Return (X, Y) of the center of cell containing provided text 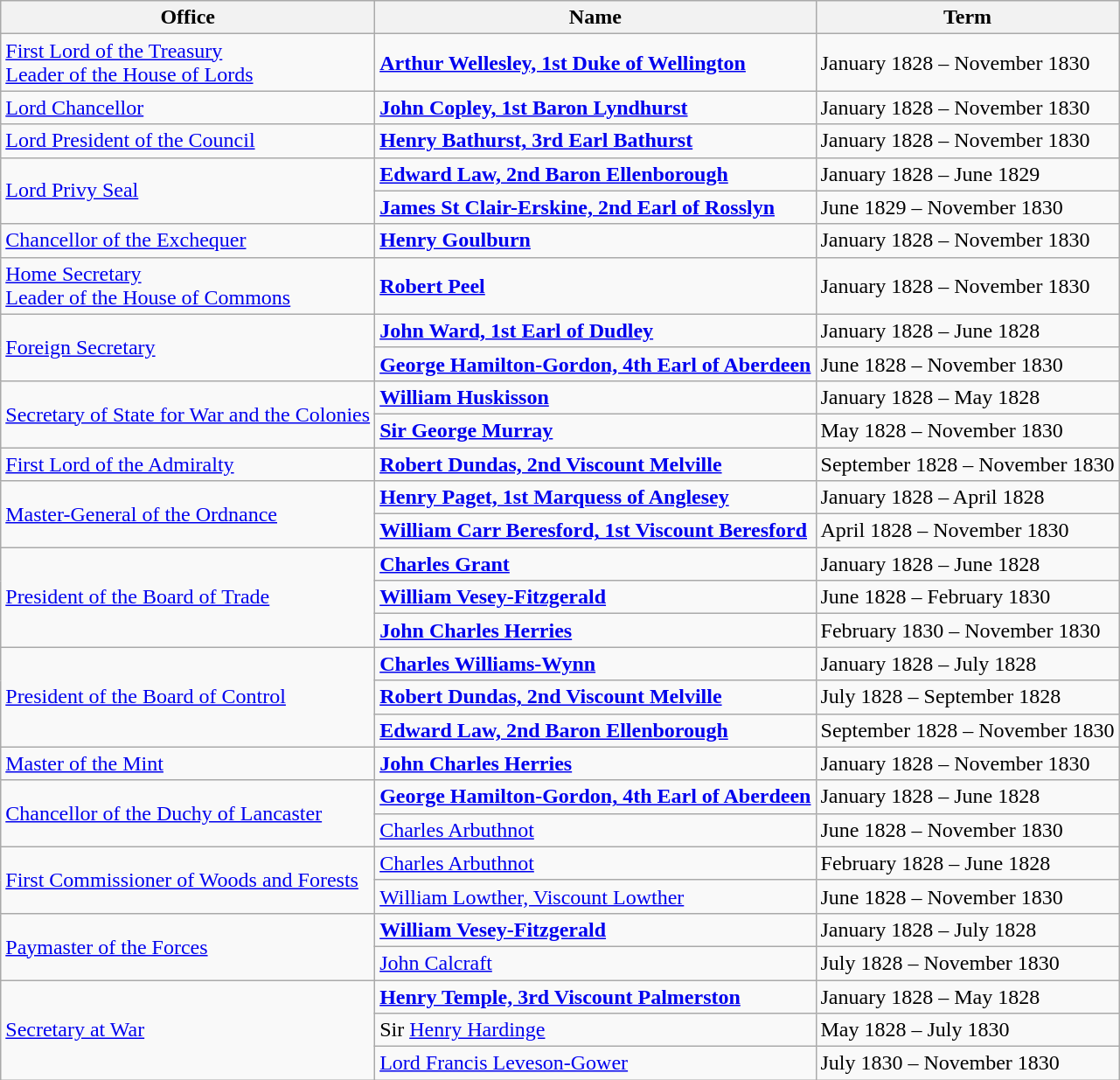
Term (967, 17)
Charles Williams-Wynn (595, 664)
July 1828 – November 1830 (967, 963)
William Carr Beresford, 1st Viscount Beresford (595, 531)
Chancellor of the Duchy of Lancaster (188, 813)
February 1828 – June 1828 (967, 863)
Paymaster of the Forces (188, 946)
John Copley, 1st Baron Lyndhurst (595, 108)
Name (595, 17)
Henry Paget, 1st Marquess of Anglesey (595, 498)
May 1828 – July 1830 (967, 1030)
William Lowther, Viscount Lowther (595, 896)
First Lord of the Admiralty (188, 464)
Sir Henry Hardinge (595, 1030)
Henry Temple, 3rd Viscount Palmerston (595, 996)
July 1830 – November 1830 (967, 1063)
First Lord of the TreasuryLeader of the House of Lords (188, 63)
Office (188, 17)
James St Clair-Erskine, 2nd Earl of Rosslyn (595, 207)
Arthur Wellesley, 1st Duke of Wellington (595, 63)
Chancellor of the Exchequer (188, 240)
April 1828 – November 1830 (967, 531)
John Calcraft (595, 963)
Foreign Secretary (188, 347)
Robert Peel (595, 285)
Charles Grant (595, 564)
Lord Francis Leveson-Gower (595, 1063)
First Commissioner of Woods and Forests (188, 880)
May 1828 – November 1830 (967, 430)
June 1829 – November 1830 (967, 207)
February 1830 – November 1830 (967, 631)
January 1828 – June 1829 (967, 174)
Henry Bathurst, 3rd Earl Bathurst (595, 141)
Lord Chancellor (188, 108)
Lord President of the Council (188, 141)
June 1828 – February 1830 (967, 597)
Home SecretaryLeader of the House of Commons (188, 285)
July 1828 – September 1828 (967, 697)
Master-General of the Ordnance (188, 514)
Sir George Murray (595, 430)
William Huskisson (595, 397)
Secretary of State for War and the Colonies (188, 414)
Henry Goulburn (595, 240)
Master of the Mint (188, 763)
John Ward, 1st Earl of Dudley (595, 331)
Lord Privy Seal (188, 191)
President of the Board of Trade (188, 597)
President of the Board of Control (188, 697)
January 1828 – April 1828 (967, 498)
Secretary at War (188, 1029)
